Pinpoint the cell where the given text exists, returning its [x, y] midpoint coordinate. 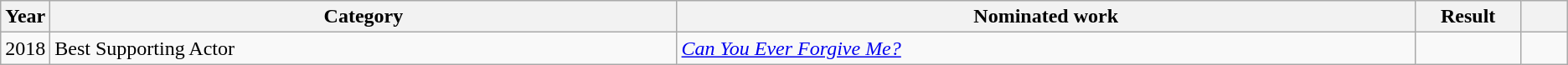
Can You Ever Forgive Me? [1045, 48]
Best Supporting Actor [364, 48]
Year [25, 17]
2018 [25, 48]
Result [1467, 17]
Category [364, 17]
Nominated work [1045, 17]
